Return the (X, Y) coordinate for the center point of the cell that contains the specified text.  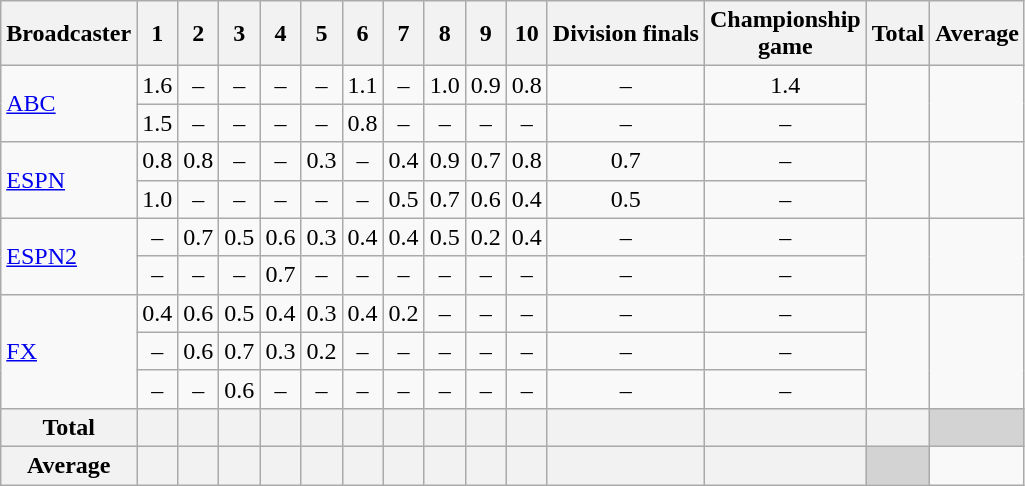
2 (198, 34)
1.5 (158, 123)
1 (158, 34)
ESPN2 (69, 256)
FX (69, 351)
10 (526, 34)
ABC (69, 104)
1.4 (785, 85)
4 (280, 34)
1.1 (362, 85)
3 (240, 34)
ESPN (69, 180)
Championshipgame (785, 34)
Division finals (626, 34)
6 (362, 34)
9 (486, 34)
5 (322, 34)
1.6 (158, 85)
Broadcaster (69, 34)
7 (404, 34)
8 (444, 34)
